Provide the (X, Y) coordinate of the cell's center where the given text is located.  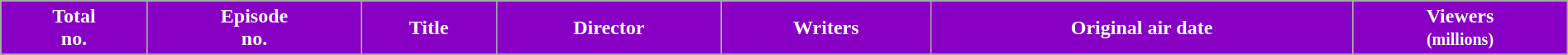
Original air date (1141, 28)
Director (609, 28)
Viewers(millions) (1460, 28)
Writers (825, 28)
Title (429, 28)
Episodeno. (254, 28)
Totalno. (74, 28)
